Identify which cell holds the provided text, then report its [x, y] central coordinate. 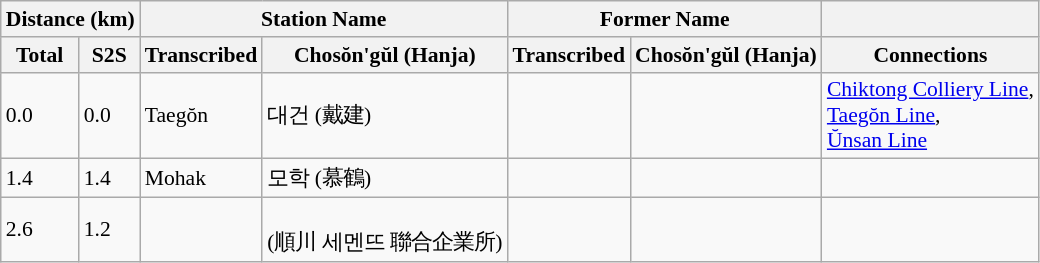
Former Name [665, 19]
대건 (戴建) [384, 116]
Connections [930, 55]
2.6 [40, 230]
Chiktong Colliery Line,Taegŏn Line,Ŭnsan Line [930, 116]
Taegŏn [201, 116]
Station Name [324, 19]
모학 (慕鶴) [384, 178]
S2S [110, 55]
Mohak [201, 178]
Distance (km) [70, 19]
(順川 세멘뜨 聯合企業所) [384, 230]
Total [40, 55]
1.2 [110, 230]
